Return (x, y) of the center of cell containing provided text 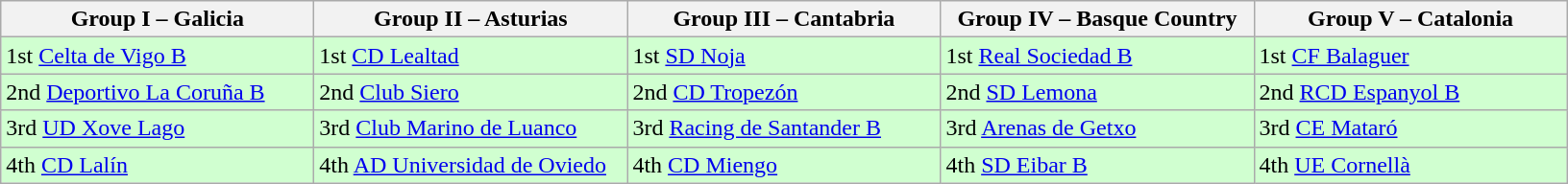
1st SD Noja (784, 56)
Group V – Catalonia (1410, 19)
4th UE Cornellà (1410, 165)
4th CD Miengo (784, 165)
4th AD Universidad de Oviedo (471, 165)
1st Celta de Vigo B (158, 56)
2nd Club Siero (471, 92)
3rd CE Mataró (1410, 128)
3rd Club Marino de Luanco (471, 128)
4th CD Lalín (158, 165)
3rd Racing de Santander B (784, 128)
1st CD Lealtad (471, 56)
2nd Deportivo La Coruña B (158, 92)
2nd SD Lemona (1097, 92)
Group II – Asturias (471, 19)
3rd UD Xove Lago (158, 128)
3rd Arenas de Getxo (1097, 128)
2nd RCD Espanyol B (1410, 92)
Group I – Galicia (158, 19)
1st CF Balaguer (1410, 56)
Group IV – Basque Country (1097, 19)
Group III – Cantabria (784, 19)
1st Real Sociedad B (1097, 56)
2nd CD Tropezón (784, 92)
4th SD Eibar B (1097, 165)
